Output the (X, Y) coordinate of the center of the cell containing the given text.  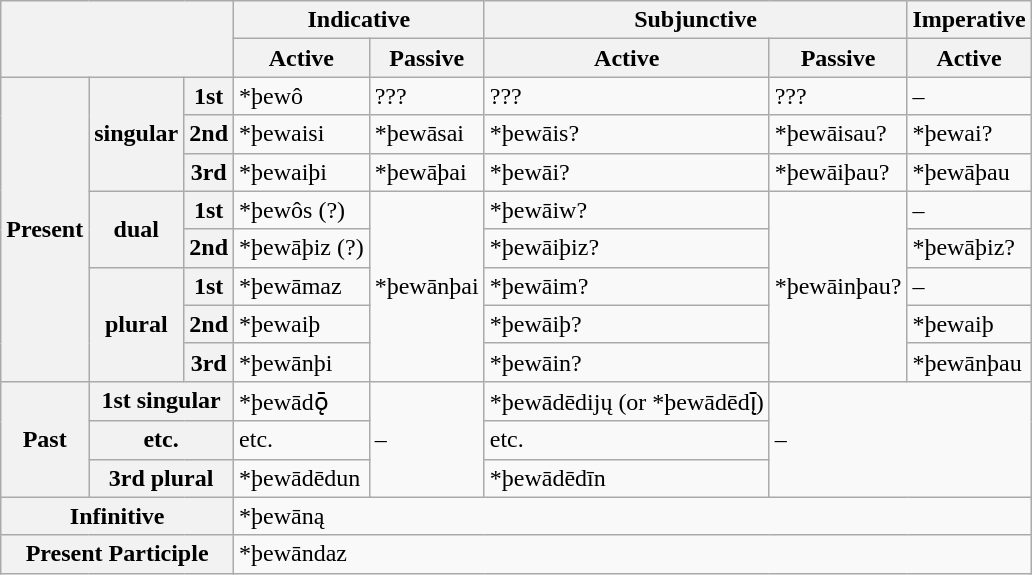
Present Participle (118, 554)
*þewāinþau? (838, 286)
*þewādēdijų (or *þewādēdį̄) (626, 401)
dual (136, 229)
*þewāmaz (302, 286)
*þewāþiz (?) (302, 248)
*þewaiþi (302, 172)
1st singular (162, 401)
*þewāis? (626, 134)
*þewādǭ (302, 401)
Present (45, 229)
*þewāi? (626, 172)
Imperative (969, 20)
*þewāną (633, 516)
*þewādēdīn (626, 478)
*þewāþiz? (969, 248)
singular (136, 134)
Indicative (360, 20)
*þewāisau? (838, 134)
*þewānþai (426, 286)
*þewāin? (626, 362)
*þewāiþiz? (626, 248)
*þewāiw? (626, 210)
*þewāþau (969, 172)
*þewāsai (426, 134)
*þewāiþau? (838, 172)
3rd plural (162, 478)
*þewānþau (969, 362)
Past (45, 439)
*þewānþi (302, 362)
*þewāþai (426, 172)
*þewāim? (626, 286)
*þewaisi (302, 134)
*þewai? (969, 134)
*þewôs (?) (302, 210)
*þewādēdun (302, 478)
*þewāndaz (633, 554)
Infinitive (118, 516)
*þewāiþ? (626, 324)
Subjunctive (696, 20)
plural (136, 324)
*þewô (302, 96)
